Capture the cell that displays the provided text and extract its [X, Y] central coordinate. 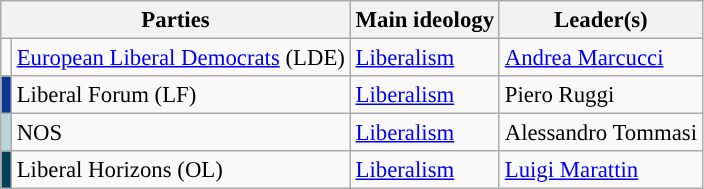
Alessandro Tommasi [600, 133]
Luigi Marattin [600, 170]
Piero Ruggi [600, 95]
Main ideology [424, 20]
Parties [176, 20]
Liberal Horizons (OL) [180, 170]
NOS [180, 133]
Leader(s) [600, 20]
Liberal Forum (LF) [180, 95]
Andrea Marcucci [600, 58]
European Liberal Democrats (LDE) [180, 58]
